Search for the cell housing the specified text and yield its (X, Y) center coordinate. 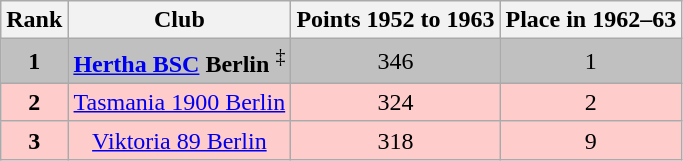
Tasmania 1900 Berlin (180, 102)
318 (396, 140)
Club (180, 20)
324 (396, 102)
Place in 1962–63 (591, 20)
3 (34, 140)
9 (591, 140)
Hertha BSC Berlin ‡ (180, 62)
Rank (34, 20)
346 (396, 62)
Points 1952 to 1963 (396, 20)
Viktoria 89 Berlin (180, 140)
